Determine the (X, Y) coordinate at the center of the cell enclosing the given text.  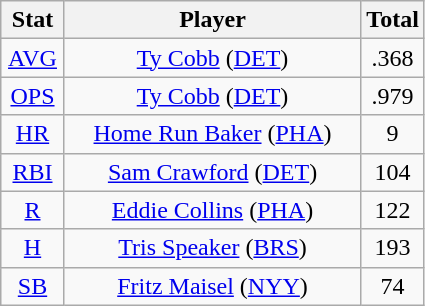
.979 (393, 96)
74 (393, 286)
HR (33, 134)
Home Run Baker (PHA) (212, 134)
Stat (33, 20)
9 (393, 134)
SB (33, 286)
193 (393, 248)
R (33, 210)
Sam Crawford (DET) (212, 172)
RBI (33, 172)
AVG (33, 58)
Eddie Collins (PHA) (212, 210)
Total (393, 20)
122 (393, 210)
Player (212, 20)
Tris Speaker (BRS) (212, 248)
104 (393, 172)
Fritz Maisel (NYY) (212, 286)
H (33, 248)
.368 (393, 58)
OPS (33, 96)
